From the cell containing the given text, extract its center point as [X, Y] coordinate. 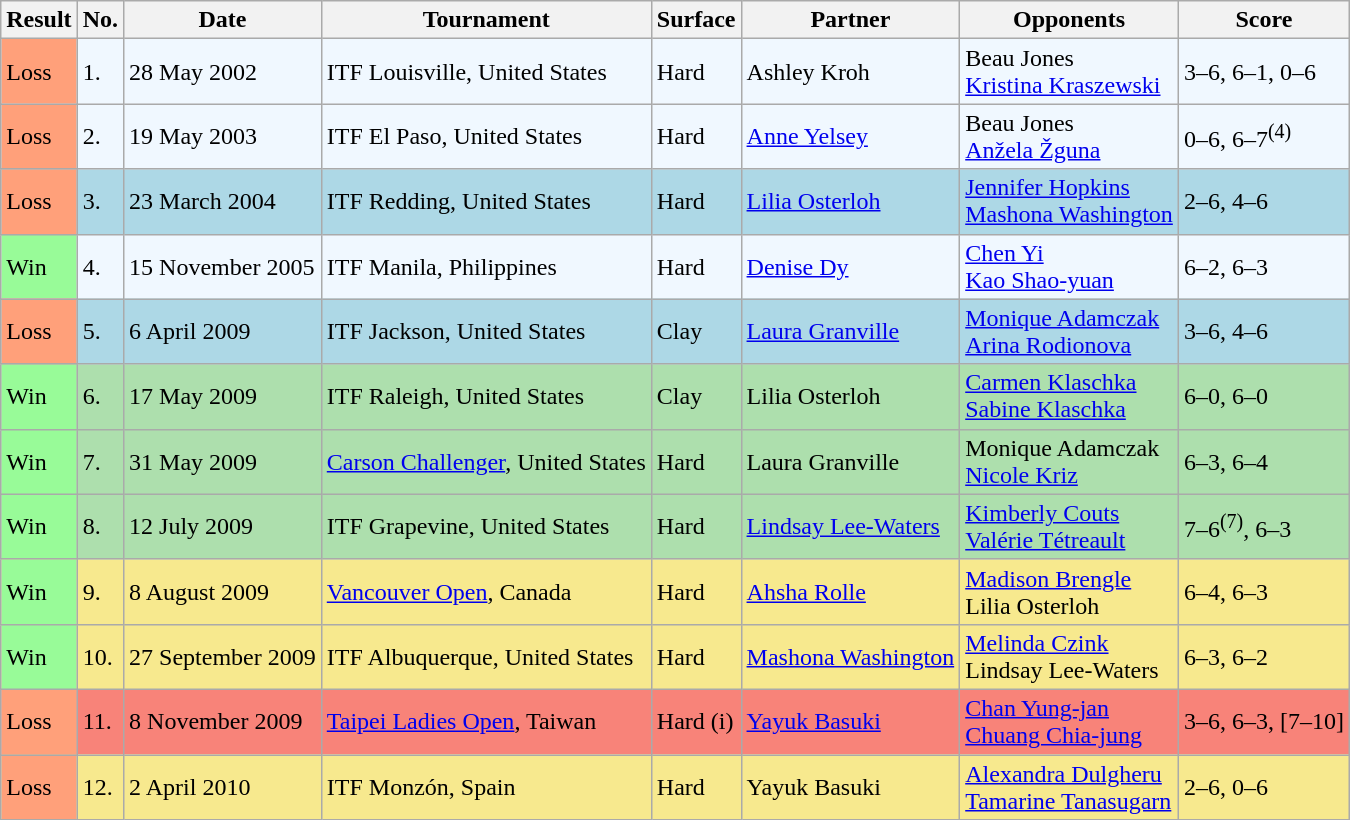
12. [100, 786]
Beau Jones Anžela Žguna [1070, 136]
17 May 2009 [223, 396]
6 April 2009 [223, 332]
ITF Jackson, United States [486, 332]
1. [100, 72]
Beau Jones Kristina Kraszewski [1070, 72]
3. [100, 202]
8 November 2009 [223, 722]
8 August 2009 [223, 592]
Melinda Czink Lindsay Lee-Waters [1070, 656]
Taipei Ladies Open, Taiwan [486, 722]
ITF Monzón, Spain [486, 786]
Result [39, 20]
3–6, 4–6 [1264, 332]
Tournament [486, 20]
Date [223, 20]
6–2, 6–3 [1264, 266]
8. [100, 526]
Anne Yelsey [850, 136]
Surface [696, 20]
0–6, 6–7(4) [1264, 136]
Opponents [1070, 20]
Monique Adamczak Nicole Kriz [1070, 462]
Partner [850, 20]
ITF Louisville, United States [486, 72]
Jennifer Hopkins Mashona Washington [1070, 202]
ITF Grapevine, United States [486, 526]
Carson Challenger, United States [486, 462]
ITF Manila, Philippines [486, 266]
Chan Yung-jan Chuang Chia-jung [1070, 722]
Ashley Kroh [850, 72]
9. [100, 592]
6. [100, 396]
15 November 2005 [223, 266]
Monique Adamczak Arina Rodionova [1070, 332]
ITF El Paso, United States [486, 136]
5. [100, 332]
Hard (i) [696, 722]
23 March 2004 [223, 202]
19 May 2003 [223, 136]
Ahsha Rolle [850, 592]
Chen Yi Kao Shao-yuan [1070, 266]
ITF Redding, United States [486, 202]
6–3, 6–4 [1264, 462]
2–6, 4–6 [1264, 202]
Denise Dy [850, 266]
6–0, 6–0 [1264, 396]
11. [100, 722]
28 May 2002 [223, 72]
3–6, 6–1, 0–6 [1264, 72]
ITF Albuquerque, United States [486, 656]
2 April 2010 [223, 786]
Kimberly Couts Valérie Tétreault [1070, 526]
12 July 2009 [223, 526]
7. [100, 462]
No. [100, 20]
Lindsay Lee-Waters [850, 526]
31 May 2009 [223, 462]
27 September 2009 [223, 656]
Score [1264, 20]
Carmen Klaschka Sabine Klaschka [1070, 396]
Vancouver Open, Canada [486, 592]
4. [100, 266]
3–6, 6–3, [7–10] [1264, 722]
Madison Brengle Lilia Osterloh [1070, 592]
6–3, 6–2 [1264, 656]
ITF Raleigh, United States [486, 396]
6–4, 6–3 [1264, 592]
7–6(7), 6–3 [1264, 526]
Alexandra Dulgheru Tamarine Tanasugarn [1070, 786]
2–6, 0–6 [1264, 786]
Mashona Washington [850, 656]
2. [100, 136]
10. [100, 656]
